Extract the (x, y) coordinate from the center of the cell holding the provided text.  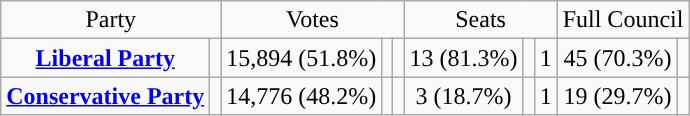
14,776 (48.2%) (302, 96)
Conservative Party (106, 96)
13 (81.3%) (464, 58)
Seats (480, 20)
Full Council (623, 20)
15,894 (51.8%) (302, 58)
45 (70.3%) (618, 58)
3 (18.7%) (464, 96)
Liberal Party (106, 58)
Votes (312, 20)
19 (29.7%) (618, 96)
Party (111, 20)
